Scan for the cell matching the given text and deliver its [x, y] coordinate at center. 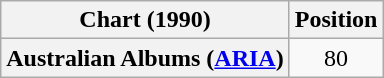
Chart (1990) [145, 20]
Position [336, 20]
80 [336, 58]
Australian Albums (ARIA) [145, 58]
